Detect which cell encompasses the target text, then output its (X, Y) center coordinate. 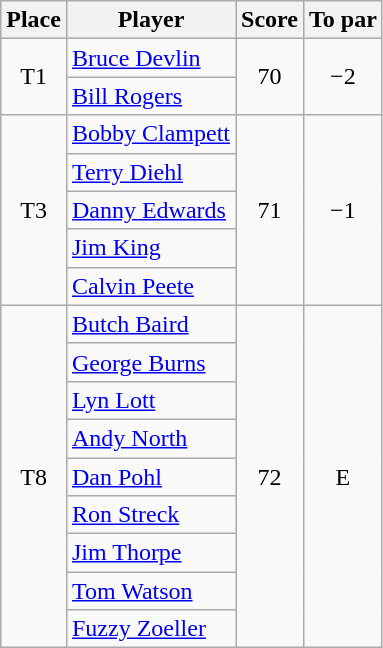
Jim King (150, 248)
−1 (342, 210)
Terry Diehl (150, 172)
Ron Streck (150, 515)
Fuzzy Zoeller (150, 629)
70 (270, 77)
To par (342, 20)
Lyn Lott (150, 400)
Dan Pohl (150, 477)
T1 (34, 77)
Jim Thorpe (150, 553)
Bobby Clampett (150, 134)
Calvin Peete (150, 286)
Place (34, 20)
E (342, 476)
−2 (342, 77)
Andy North (150, 438)
71 (270, 210)
Bruce Devlin (150, 58)
Player (150, 20)
T3 (34, 210)
Bill Rogers (150, 96)
Tom Watson (150, 591)
Danny Edwards (150, 210)
Butch Baird (150, 324)
Score (270, 20)
T8 (34, 476)
72 (270, 476)
George Burns (150, 362)
